Find where the given text appears and provide that cell's center as (X, Y) coordinate. 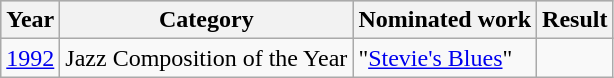
Year (30, 20)
1992 (30, 58)
Nominated work (445, 20)
"Stevie's Blues" (445, 58)
Result (575, 20)
Category (206, 20)
Jazz Composition of the Year (206, 58)
